For the text-containing cell, return its midpoint in [x, y] coordinate format. 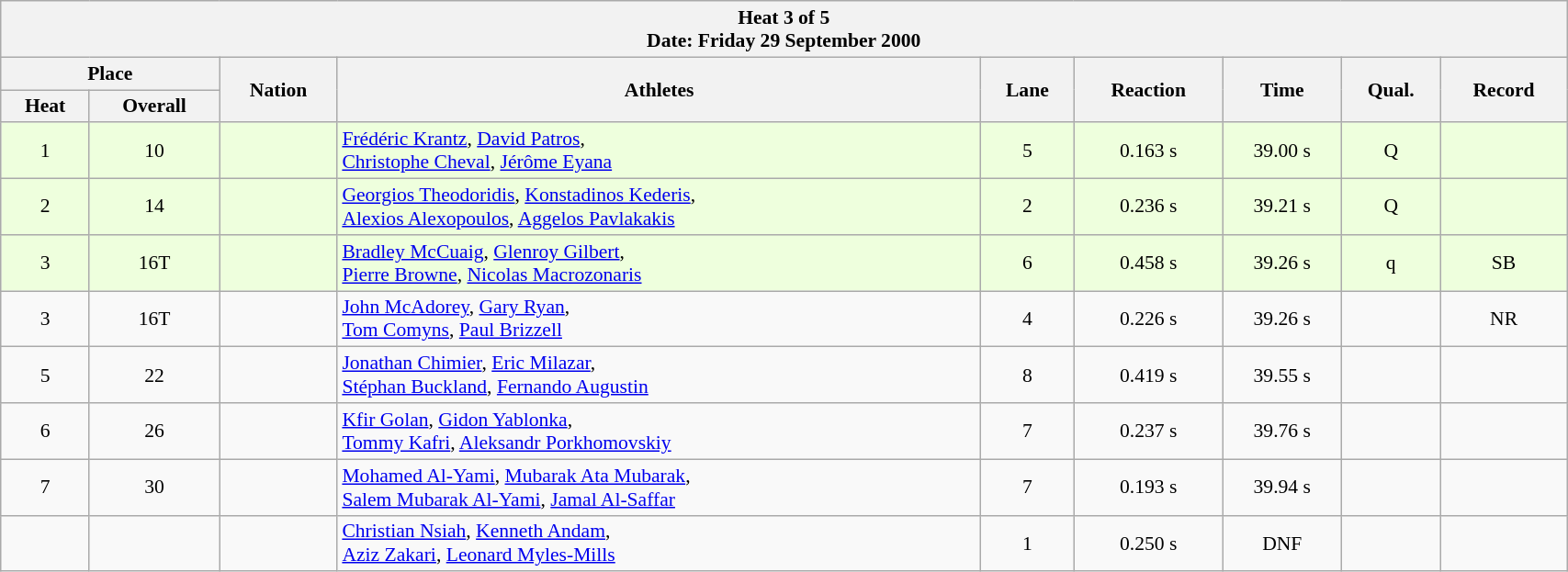
39.76 s [1282, 432]
39.21 s [1282, 207]
30 [154, 487]
Reaction [1148, 90]
0.163 s [1148, 151]
39.00 s [1282, 151]
DNF [1282, 544]
q [1391, 263]
Jonathan Chimier, Eric Milazar, Stéphan Buckland, Fernando Augustin [660, 375]
Heat 3 of 5 Date: Friday 29 September 2000 [784, 29]
Place [110, 73]
0.250 s [1148, 544]
Athletes [660, 90]
Overall [154, 107]
Frédéric Krantz, David Patros, Christophe Cheval, Jérôme Eyana [660, 151]
10 [154, 151]
0.419 s [1148, 375]
0.458 s [1148, 263]
0.193 s [1148, 487]
SB [1503, 263]
Lane [1027, 90]
8 [1027, 375]
Heat [46, 107]
Georgios Theodoridis, Konstadinos Kederis, Alexios Alexopoulos, Aggelos Pavlakakis [660, 207]
Kfir Golan, Gidon Yablonka, Tommy Kafri, Aleksandr Porkhomovskiy [660, 432]
14 [154, 207]
26 [154, 432]
NR [1503, 320]
Time [1282, 90]
39.94 s [1282, 487]
Bradley McCuaig, Glenroy Gilbert, Pierre Browne, Nicolas Macrozonaris [660, 263]
Qual. [1391, 90]
Nation [279, 90]
0.226 s [1148, 320]
Mohamed Al-Yami, Mubarak Ata Mubarak, Salem Mubarak Al-Yami, Jamal Al-Saffar [660, 487]
0.236 s [1148, 207]
Record [1503, 90]
4 [1027, 320]
0.237 s [1148, 432]
22 [154, 375]
39.55 s [1282, 375]
Christian Nsiah, Kenneth Andam, Aziz Zakari, Leonard Myles-Mills [660, 544]
John McAdorey, Gary Ryan, Tom Comyns, Paul Brizzell [660, 320]
